Output the [x, y] coordinate of the center of the cell containing the given text.  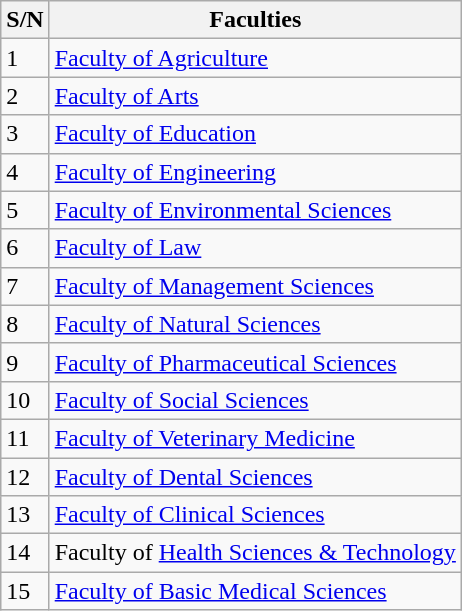
9 [25, 362]
6 [25, 248]
Faculty of Arts [255, 96]
Faculty of Agriculture [255, 58]
5 [25, 210]
Faculty of Pharmaceutical Sciences [255, 362]
10 [25, 400]
Faculty of Dental Sciences [255, 477]
13 [25, 515]
Faculty of Basic Medical Sciences [255, 591]
8 [25, 324]
Faculty of Law [255, 248]
11 [25, 438]
Faculty of Education [255, 134]
3 [25, 134]
2 [25, 96]
Faculties [255, 20]
Faculty of Health Sciences & Technology [255, 553]
Faculty of Management Sciences [255, 286]
4 [25, 172]
Faculty of Natural Sciences [255, 324]
7 [25, 286]
12 [25, 477]
Faculty of Clinical Sciences [255, 515]
Faculty of Environmental Sciences [255, 210]
14 [25, 553]
1 [25, 58]
Faculty of Social Sciences [255, 400]
Faculty of Engineering [255, 172]
S/N [25, 20]
Faculty of Veterinary Medicine [255, 438]
15 [25, 591]
